For the text-containing cell, return its midpoint in [x, y] coordinate format. 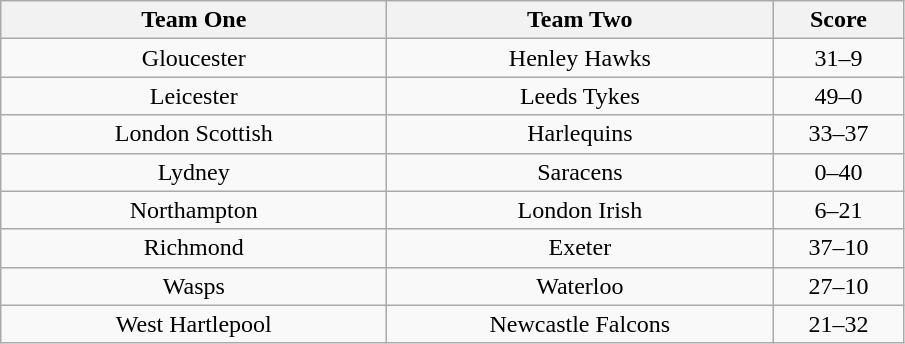
27–10 [838, 286]
West Hartlepool [194, 324]
Score [838, 20]
Newcastle Falcons [580, 324]
Harlequins [580, 134]
Richmond [194, 248]
Team One [194, 20]
Lydney [194, 172]
33–37 [838, 134]
Henley Hawks [580, 58]
0–40 [838, 172]
Saracens [580, 172]
Waterloo [580, 286]
Exeter [580, 248]
Gloucester [194, 58]
Leeds Tykes [580, 96]
Northampton [194, 210]
49–0 [838, 96]
London Irish [580, 210]
London Scottish [194, 134]
21–32 [838, 324]
Team Two [580, 20]
6–21 [838, 210]
Wasps [194, 286]
Leicester [194, 96]
37–10 [838, 248]
31–9 [838, 58]
